Locate the cell with the specified text and output its [x, y] center coordinate. 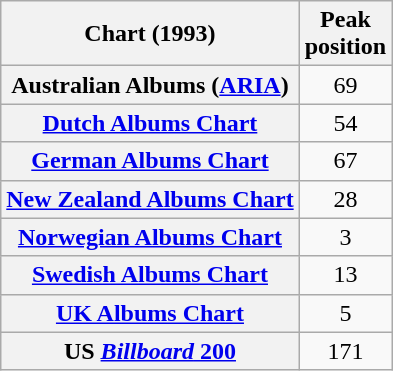
German Albums Chart [150, 161]
5 [345, 313]
US Billboard 200 [150, 351]
67 [345, 161]
3 [345, 237]
UK Albums Chart [150, 313]
Swedish Albums Chart [150, 275]
54 [345, 123]
69 [345, 85]
Norwegian Albums Chart [150, 237]
Dutch Albums Chart [150, 123]
28 [345, 199]
Chart (1993) [150, 34]
Peakposition [345, 34]
Australian Albums (ARIA) [150, 85]
171 [345, 351]
New Zealand Albums Chart [150, 199]
13 [345, 275]
